Output the (X, Y) coordinate of the center of the cell containing the given text.  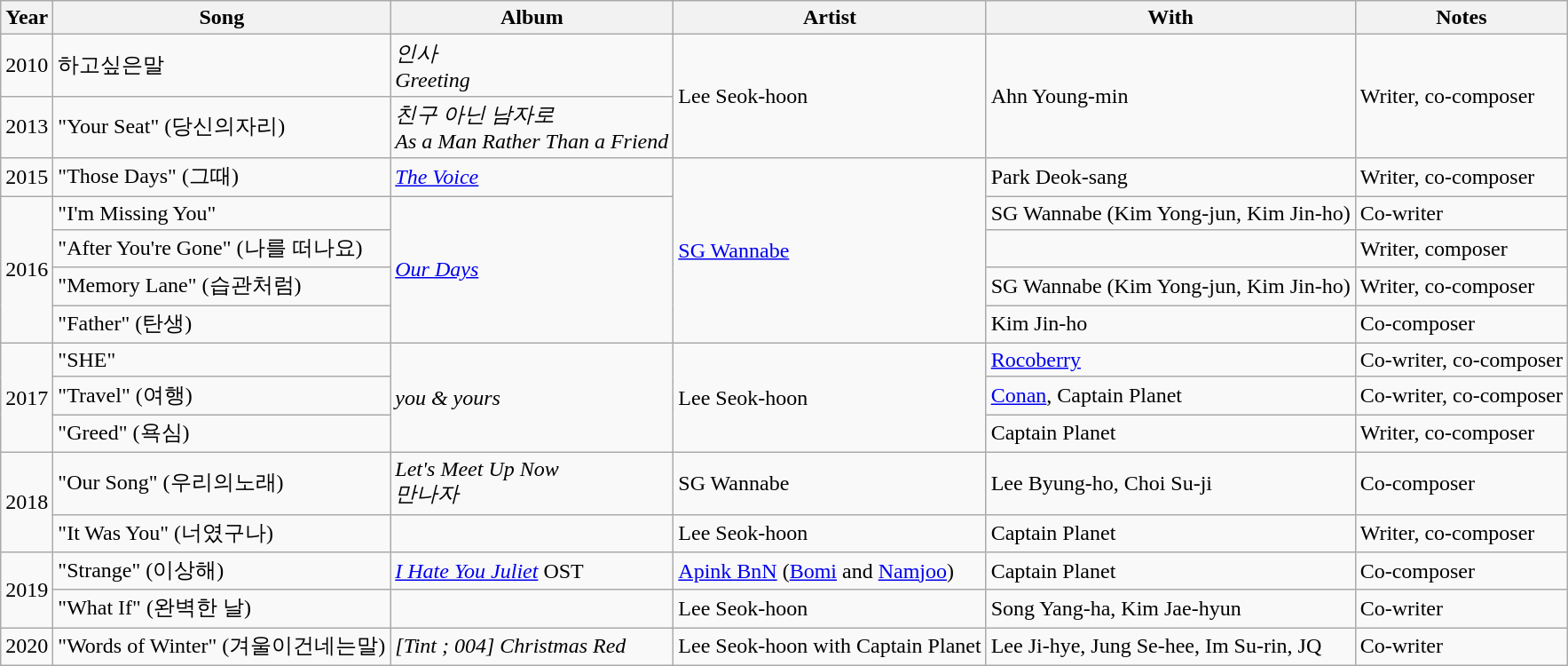
[Tint ; 004] Christmas Red (532, 646)
2019 (27, 590)
"Those Days" (그때) (222, 178)
"SHE" (222, 360)
"Strange" (이상해) (222, 572)
"I'm Missing You" (222, 212)
Park Deok-sang (1170, 178)
"Your Seat" (당신의자리) (222, 127)
인사Greeting (532, 66)
"Our Song" (우리의노래) (222, 483)
"Words of Winter" (겨울이건네는말) (222, 646)
하고싶은말 (222, 66)
Artist (830, 18)
you & yours (532, 398)
2018 (27, 502)
Kim Jin-ho (1170, 325)
Our Days (532, 269)
Lee Ji-hye, Jung Se-hee, Im Su-rin, JQ (1170, 646)
Lee Seok-hoon with Captain Planet (830, 646)
Song (222, 18)
"Father" (탄생) (222, 325)
"Travel" (여행) (222, 396)
"It Was You" (너였구나) (222, 533)
Writer, composer (1461, 249)
I Hate You Juliet OST (532, 572)
Let's Meet Up Now만나자 (532, 483)
Apink BnN (Bomi and Namjoo) (830, 572)
Album (532, 18)
Notes (1461, 18)
Year (27, 18)
2020 (27, 646)
Conan, Captain Planet (1170, 396)
Song Yang-ha, Kim Jae-hyun (1170, 609)
"What If" (완벽한 날) (222, 609)
"After You're Gone" (나를 떠나요) (222, 249)
2010 (27, 66)
2013 (27, 127)
Ahn Young-min (1170, 96)
2016 (27, 269)
"Greed" (욕심) (222, 433)
Lee Byung-ho, Choi Su-ji (1170, 483)
With (1170, 18)
2015 (27, 178)
"Memory Lane" (습관처럼) (222, 286)
친구 아닌 남자로As a Man Rather Than a Friend (532, 127)
2017 (27, 398)
Rocoberry (1170, 360)
The Voice (532, 178)
